For the text-containing cell, return its midpoint in (X, Y) coordinate format. 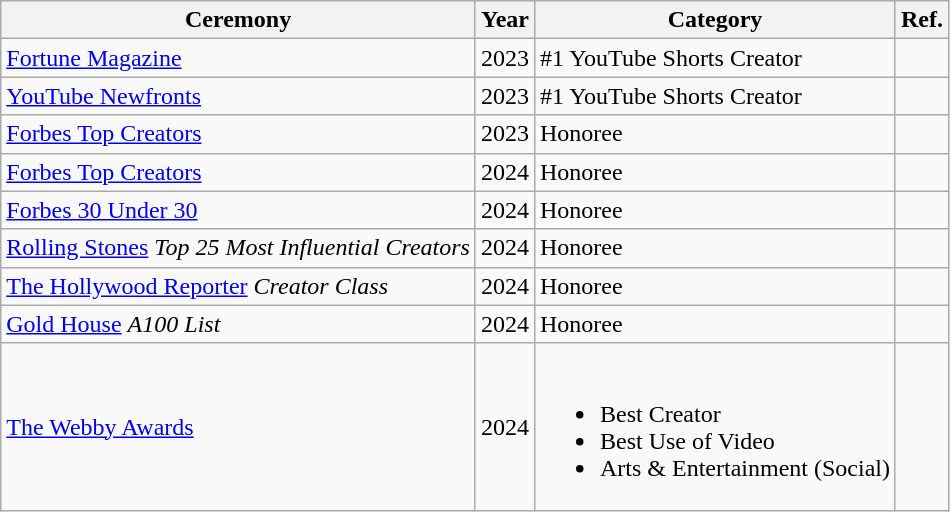
Best CreatorBest Use of VideoArts & Entertainment (Social) (714, 426)
The Webby Awards (238, 426)
Fortune Magazine (238, 58)
Gold House A100 List (238, 324)
Category (714, 20)
YouTube Newfronts (238, 96)
Ceremony (238, 20)
The Hollywood Reporter Creator Class (238, 286)
Year (504, 20)
Rolling Stones Top 25 Most Influential Creators (238, 248)
Forbes 30 Under 30 (238, 210)
Ref. (922, 20)
